Identify which cell holds the provided text, then report its (X, Y) central coordinate. 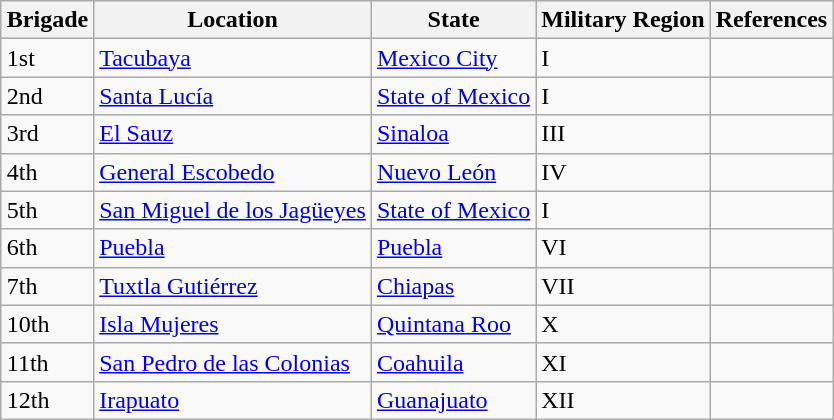
3rd (47, 134)
Chiapas (453, 286)
III (623, 134)
12th (47, 400)
General Escobedo (233, 172)
Nuevo León (453, 172)
1st (47, 58)
4th (47, 172)
Irapuato (233, 400)
Tuxtla Gutiérrez (233, 286)
VI (623, 248)
Tacubaya (233, 58)
El Sauz (233, 134)
6th (47, 248)
Coahuila (453, 362)
Guanajuato (453, 400)
XII (623, 400)
IV (623, 172)
San Pedro de las Colonias (233, 362)
Brigade (47, 20)
7th (47, 286)
X (623, 324)
Mexico City (453, 58)
Santa Lucía (233, 96)
References (772, 20)
Location (233, 20)
XI (623, 362)
5th (47, 210)
10th (47, 324)
State (453, 20)
Military Region (623, 20)
VII (623, 286)
Sinaloa (453, 134)
2nd (47, 96)
Quintana Roo (453, 324)
Isla Mujeres (233, 324)
11th (47, 362)
San Miguel de los Jagüeyes (233, 210)
